Locate the cell with the specified text and output its [X, Y] center coordinate. 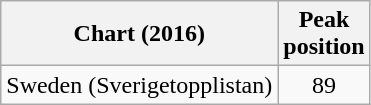
89 [324, 85]
Chart (2016) [140, 34]
Peakposition [324, 34]
Sweden (Sverigetopplistan) [140, 85]
